Output the (x, y) coordinate of the center of the cell containing the given text.  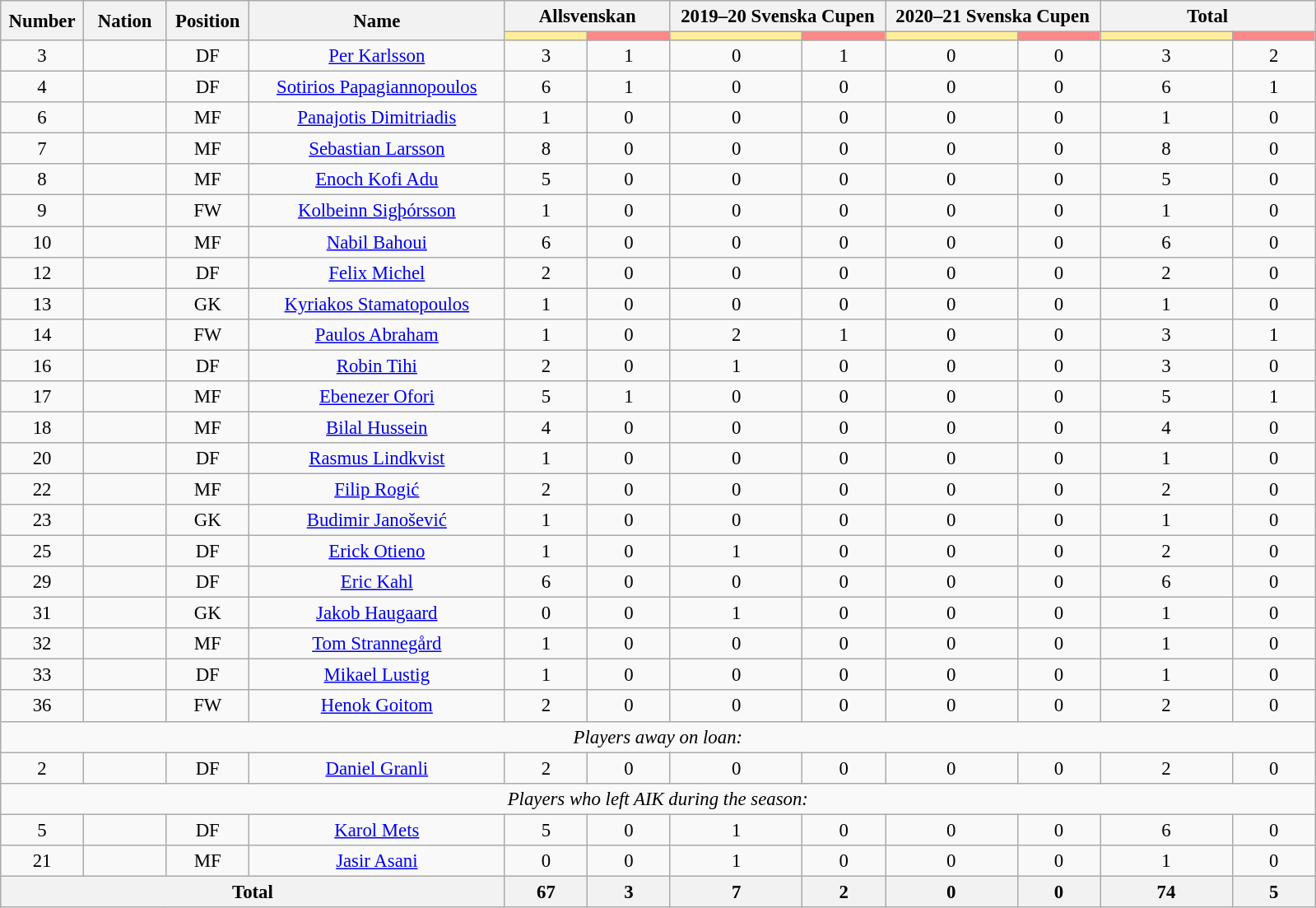
36 (43, 706)
Players who left AIK during the season: (658, 799)
29 (43, 582)
Daniel Granli (377, 768)
20 (43, 459)
25 (43, 552)
Henok Goitom (377, 706)
Sotirios Papagiannopoulos (377, 87)
2020–21 Svenska Cupen (993, 16)
Filip Rogić (377, 489)
Eric Kahl (377, 582)
Karol Mets (377, 830)
Bilal Hussein (377, 427)
Budimir Janošević (377, 520)
12 (43, 272)
Mikael Lustig (377, 675)
Paulos Abraham (377, 334)
9 (43, 211)
Players away on loan: (658, 737)
Position (207, 21)
67 (546, 892)
Nabil Bahoui (377, 242)
17 (43, 397)
31 (43, 613)
2019–20 Svenska Cupen (777, 16)
Tom Strannegård (377, 644)
74 (1167, 892)
32 (43, 644)
Allsvenskan (588, 16)
Jakob Haugaard (377, 613)
Enoch Kofi Adu (377, 180)
Number (43, 21)
18 (43, 427)
13 (43, 304)
16 (43, 366)
Jasir Asani (377, 861)
21 (43, 861)
Nation (125, 21)
Sebastian Larsson (377, 149)
14 (43, 334)
Panajotis Dimitriadis (377, 118)
Name (377, 21)
Kolbeinn Sigþórsson (377, 211)
Rasmus Lindkvist (377, 459)
Ebenezer Ofori (377, 397)
Kyriakos Stamatopoulos (377, 304)
Erick Otieno (377, 552)
10 (43, 242)
22 (43, 489)
Per Karlsson (377, 56)
Felix Michel (377, 272)
23 (43, 520)
33 (43, 675)
Robin Tihi (377, 366)
